Find where the given text appears and provide that cell's center as [X, Y] coordinate. 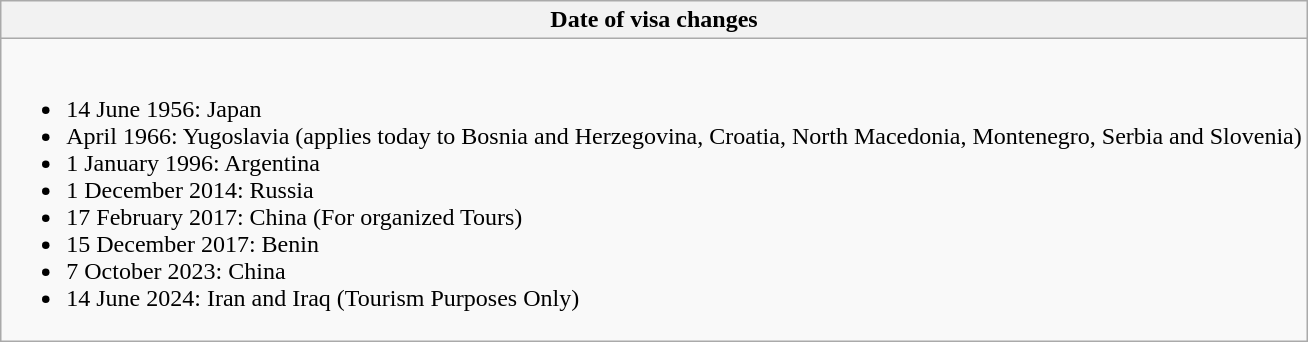
Date of visa changes [654, 20]
